Determine the [X, Y] coordinate at the center of the cell enclosing the given text.  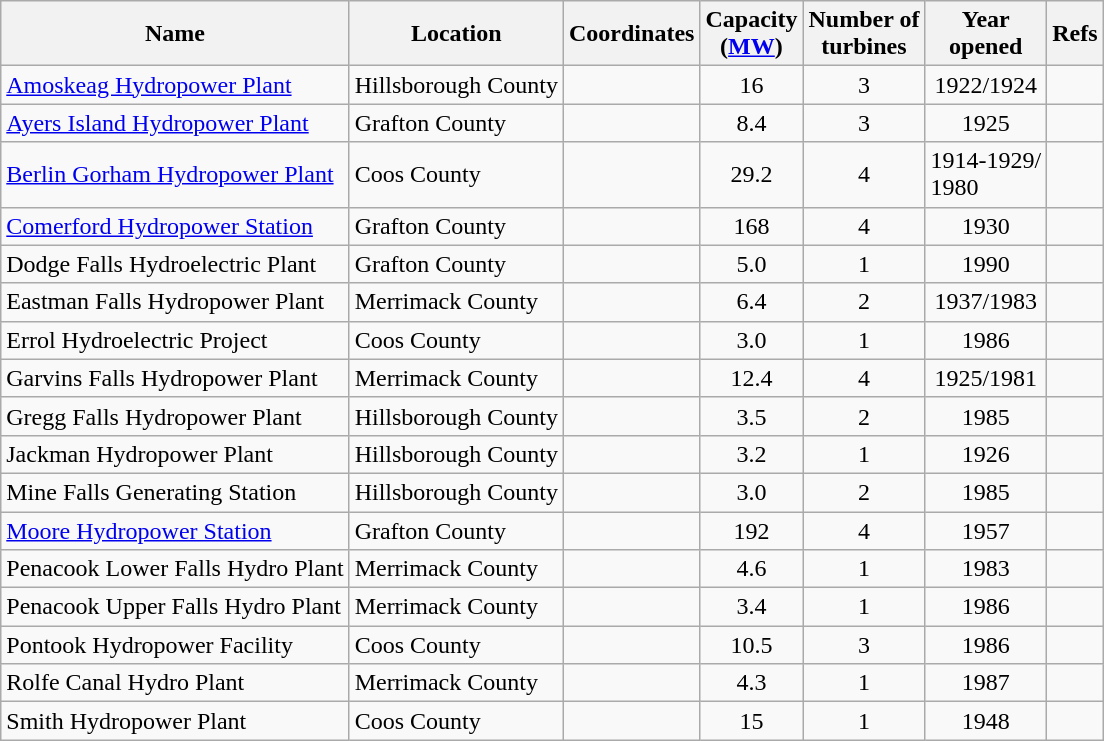
Penacook Lower Falls Hydro Plant [175, 569]
Location [456, 34]
1930 [986, 226]
1925 [986, 123]
Capacity(MW) [752, 34]
Garvins Falls Hydropower Plant [175, 378]
16 [752, 85]
1937/1983 [986, 302]
15 [752, 721]
29.2 [752, 174]
5.0 [752, 264]
3.4 [752, 607]
Berlin Gorham Hydropower Plant [175, 174]
Pontook Hydropower Facility [175, 645]
Comerford Hydropower Station [175, 226]
1925/1981 [986, 378]
1983 [986, 569]
Moore Hydropower Station [175, 531]
1987 [986, 683]
Dodge Falls Hydroelectric Plant [175, 264]
Refs [1075, 34]
10.5 [752, 645]
1922/1924 [986, 85]
Number ofturbines [864, 34]
Yearopened [986, 34]
1957 [986, 531]
1914-1929/1980 [986, 174]
Jackman Hydropower Plant [175, 454]
Rolfe Canal Hydro Plant [175, 683]
3.5 [752, 416]
Name [175, 34]
Gregg Falls Hydropower Plant [175, 416]
1926 [986, 454]
Smith Hydropower Plant [175, 721]
Mine Falls Generating Station [175, 492]
6.4 [752, 302]
4.3 [752, 683]
Penacook Upper Falls Hydro Plant [175, 607]
192 [752, 531]
1990 [986, 264]
12.4 [752, 378]
Errol Hydroelectric Project [175, 340]
1948 [986, 721]
168 [752, 226]
Amoskeag Hydropower Plant [175, 85]
Eastman Falls Hydropower Plant [175, 302]
8.4 [752, 123]
4.6 [752, 569]
Ayers Island Hydropower Plant [175, 123]
3.2 [752, 454]
Coordinates [632, 34]
